Detect which cell encompasses the target text, then output its [x, y] center coordinate. 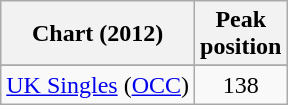
Peakposition [241, 34]
UK Singles (OCC) [98, 85]
Chart (2012) [98, 34]
138 [241, 85]
